Identify which cell holds the provided text, then report its [X, Y] central coordinate. 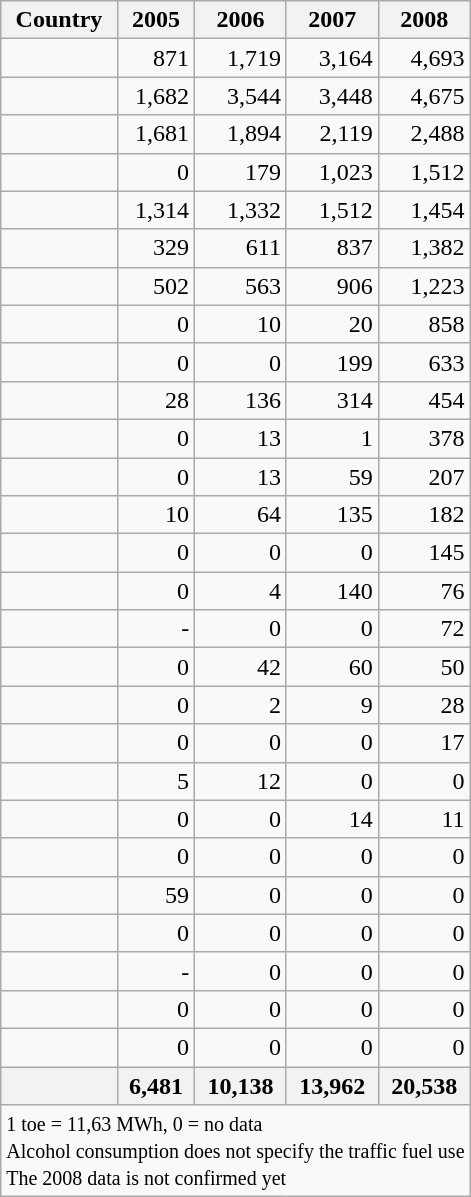
502 [156, 286]
1,023 [332, 172]
6,481 [156, 1085]
1,332 [241, 210]
182 [424, 515]
3,544 [241, 96]
145 [424, 553]
135 [332, 515]
12 [241, 781]
1,454 [424, 210]
2 [241, 705]
20 [332, 324]
13,962 [332, 1085]
11 [424, 819]
1,682 [156, 96]
454 [424, 400]
4 [241, 591]
17 [424, 743]
2007 [332, 20]
4,693 [424, 58]
1 [332, 438]
42 [241, 667]
633 [424, 362]
563 [241, 286]
871 [156, 58]
20,538 [424, 1085]
10,138 [241, 1085]
199 [332, 362]
1,314 [156, 210]
378 [424, 438]
314 [332, 400]
136 [241, 400]
1,223 [424, 286]
1,894 [241, 134]
72 [424, 629]
1,382 [424, 248]
207 [424, 477]
179 [241, 172]
140 [332, 591]
14 [332, 819]
2005 [156, 20]
837 [332, 248]
9 [332, 705]
1,681 [156, 134]
76 [424, 591]
3,448 [332, 96]
329 [156, 248]
2,488 [424, 134]
1,719 [241, 58]
611 [241, 248]
2008 [424, 20]
2006 [241, 20]
60 [332, 667]
906 [332, 286]
5 [156, 781]
50 [424, 667]
858 [424, 324]
4,675 [424, 96]
64 [241, 515]
1 toe = 11,63 MWh, 0 = no dataAlcohol consumption does not specify the traffic fuel use The 2008 data is not confirmed yet [236, 1151]
2,119 [332, 134]
Country [59, 20]
3,164 [332, 58]
